Detect which cell encompasses the target text, then output its [X, Y] center coordinate. 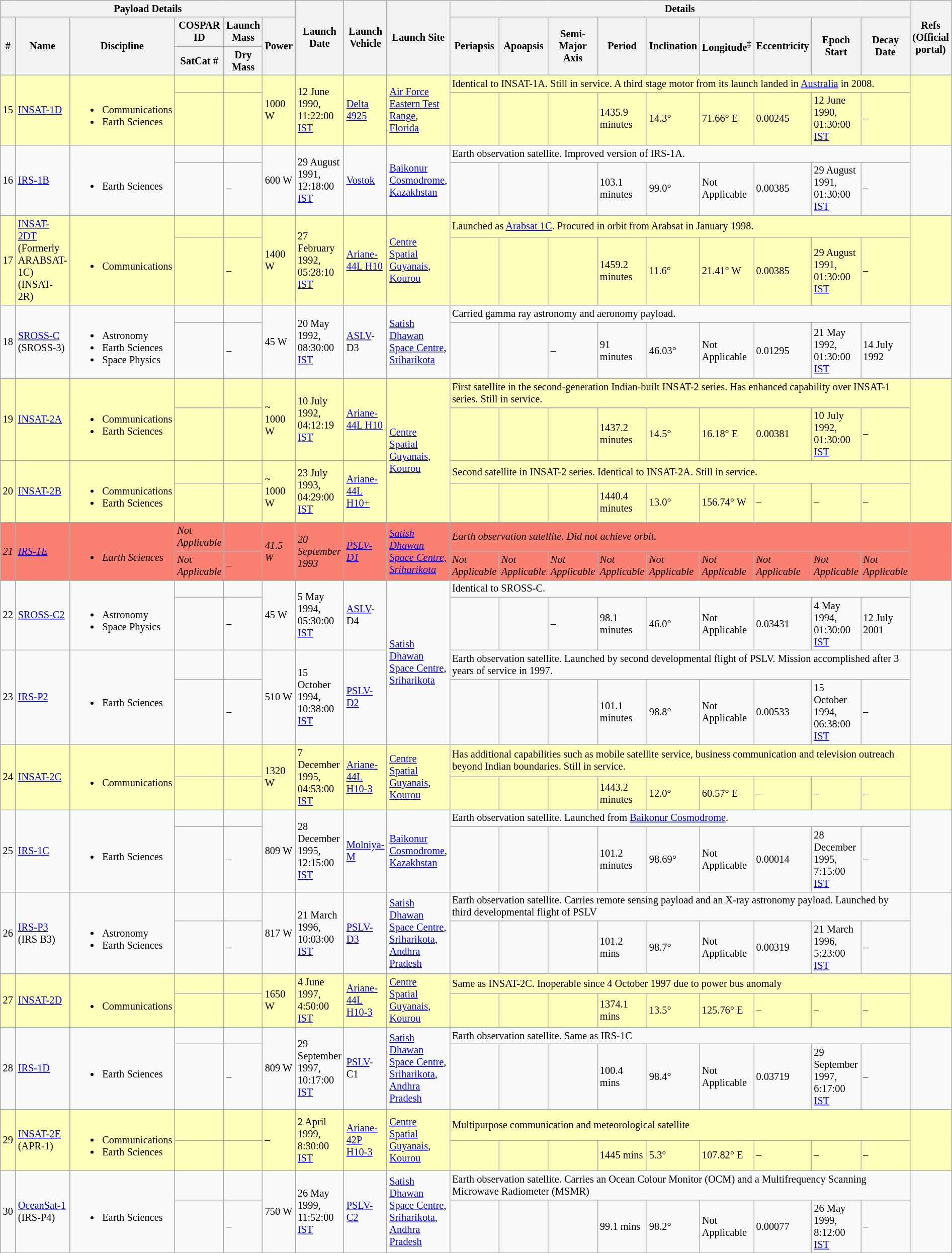
5.3° [673, 1155]
IRS-P3 (IRS B3) [43, 933]
0.00077 [783, 1226]
PSLV-D2 [366, 697]
98.7° [673, 947]
IRS-P2 [43, 697]
20 September 1993 [320, 551]
0.00245 [783, 119]
4 June 1997, 4:50:00 IST [320, 1000]
23 [8, 697]
30 [8, 1211]
AstronomySpace Physics [122, 615]
Semi-Major Axis [573, 46]
14 July 1992 [886, 350]
Delta 4925 [366, 110]
29 September 1997, 6:17:00 IST [836, 1076]
27 [8, 1000]
15 October 1994, 06:38:00 IST [836, 712]
71.66° E [727, 119]
INSAT-2B [43, 491]
26 May 1999, 11:52:00 IST [320, 1211]
817 W [279, 933]
Launch Mass [243, 32]
14.3° [673, 119]
25 [8, 850]
Earth observation satellite. Carries remote sensing payload and an X-ray astronomy payload. Launched by third developmental flight of PSLV [680, 906]
19 [8, 420]
1437.2 minutes [622, 434]
Earth observation satellite. Same as IRS-1C [680, 1036]
# [8, 46]
7 December 1995, 04:53:00 IST [320, 777]
2 April 1999, 8:30:00 IST [320, 1140]
PSLV-C1 [366, 1068]
Power [279, 46]
41.5 W [279, 551]
156.74° W [727, 502]
12 June 1990, 11:22:00 IST [320, 110]
Carried gamma ray astronomy and aeronomy payload. [680, 314]
SROSS-C2 [43, 615]
Air Force Eastern Test Range, Florida [418, 110]
125.76° E [727, 1010]
16 [8, 180]
107.82° E [727, 1155]
98.69° [673, 859]
1000 W [279, 110]
Earth observation satellite. Improved version of IRS-1A. [680, 154]
INSAT-2DT(Formerly ARABSAT-1C)(INSAT-2R) [43, 260]
Launch Vehicle [366, 37]
Period [622, 46]
Ariane-44L H10+ [366, 491]
1435.9 minutes [622, 119]
17 [8, 260]
1650 W [279, 1000]
60.57° E [727, 794]
11.6° [673, 271]
29 September 1997, 10:17:00 IST [320, 1068]
Launch Date [320, 37]
Refs(Officialportal) [931, 37]
0.03431 [783, 624]
0.00014 [783, 859]
ASLV-D4 [366, 615]
21 May 1992, 01:30:00 IST [836, 350]
Name [43, 46]
Identical to SROSS-C. [680, 589]
13.0° [673, 502]
24 [8, 777]
1459.2 minutes [622, 271]
5 May 1994, 05:30:00 IST [320, 615]
IRS-1E [43, 551]
IRS-1B [43, 180]
Identical to INSAT-1A. Still in service. A third stage motor from its launch landed in Australia in 2008. [680, 83]
510 W [279, 697]
13.5° [673, 1010]
Same as INSAT-2C. Inoperable since 4 October 1997 due to power bus anomaly [680, 984]
AstronomyEarth SciencesSpace Physics [122, 342]
91 minutes [622, 350]
98.1 minutes [622, 624]
10 July 1992, 01:30:00 IST [836, 434]
15 October 1994, 10:38:00 IST [320, 697]
99.0° [673, 189]
COSPAR ID [199, 32]
Second satellite in INSAT-2 series. Identical to INSAT-2A. Still in service. [680, 472]
Discipline [122, 46]
26 [8, 933]
600 W [279, 180]
PSLV-C2 [366, 1211]
18 [8, 342]
Earth observation satellite. Carries an Ocean Colour Monitor (OCM) and a Multifrequency Scanning Microwave Radiometer (MSMR) [680, 1185]
0.03719 [783, 1076]
Vostok [366, 180]
10 July 1992, 04:12:19 IST [320, 420]
1374.1 mins [622, 1010]
20 May 1992, 08:30:00 IST [320, 342]
28 December 1995, 12:15:00 IST [320, 850]
26 May 1999, 8:12:00 IST [836, 1226]
1445 mins [622, 1155]
4 May 1994, 01:30:00 IST [836, 624]
1320 W [279, 777]
Inclination [673, 46]
Decay Date [886, 46]
0.01295 [783, 350]
PSLV-D1 [366, 551]
AstronomyEarth Sciences [122, 933]
46.03° [673, 350]
29 August 1991, 12:18:00 IST [320, 180]
101.2 minutes [622, 859]
IRS-1C [43, 850]
0.00381 [783, 434]
INSAT-2C [43, 777]
INSAT-2A [43, 420]
15 [8, 110]
0.00533 [783, 712]
12.0° [673, 794]
1440.4 minutes [622, 502]
0.00319 [783, 947]
101.1 minutes [622, 712]
SROSS-C (SROSS-3) [43, 342]
100.4 mins [622, 1076]
20 [8, 491]
Epoch Start [836, 46]
Payload Details [148, 9]
Molniya-M [366, 850]
21.41° W [727, 271]
46.0° [673, 624]
21 [8, 551]
12 June 1990, 01:30:00 IST [836, 119]
Earth observation satellite. Launched from Baikonur Cosmodrome. [680, 818]
Launched as Arabsat 1C. Procured in orbit from Arabsat in January 1998. [680, 226]
Earth observation satellite. Launched by second developmental flight of PSLV. Mission accomplished after 3 years of service in 1997. [680, 664]
Launch Site [418, 37]
IRS-1D [43, 1068]
Apoapsis [524, 46]
1443.2 minutes [622, 794]
Details [680, 9]
16.18° E [727, 434]
21 March 1996, 5:23:00 IST [836, 947]
Multipurpose communication and meteorological satellite [680, 1125]
PSLV-D3 [366, 933]
27 February 1992, 05:28:10 IST [320, 260]
98.2° [673, 1226]
ASLV-D3 [366, 342]
103.1 minutes [622, 189]
INSAT-1D [43, 110]
OceanSat-1 (IRS-P4) [43, 1211]
1400 W [279, 260]
98.4° [673, 1076]
99.1 mins [622, 1226]
29 [8, 1140]
22 [8, 615]
101.2 mins [622, 947]
23 July 1993, 04:29:00 IST [320, 491]
Longitude‡ [727, 46]
Periapsis [474, 46]
28 [8, 1068]
Earth observation satellite. Did not achieve orbit. [680, 537]
98.8° [673, 712]
Ariane-42P H10-3 [366, 1140]
SatCat # [199, 61]
Dry Mass [243, 61]
21 March 1996, 10:03:00 IST [320, 933]
14.5° [673, 434]
First satellite in the second-generation Indian-built INSAT-2 series. Has enhanced capability over INSAT-1 series. Still in service. [680, 393]
12 July 2001 [886, 624]
Eccentricity [783, 46]
28 December 1995, 7:15:00 IST [836, 859]
750 W [279, 1211]
INSAT-2E (APR-1) [43, 1140]
INSAT-2D [43, 1000]
